Extract the (x, y) coordinate from the center of the cell holding the provided text.  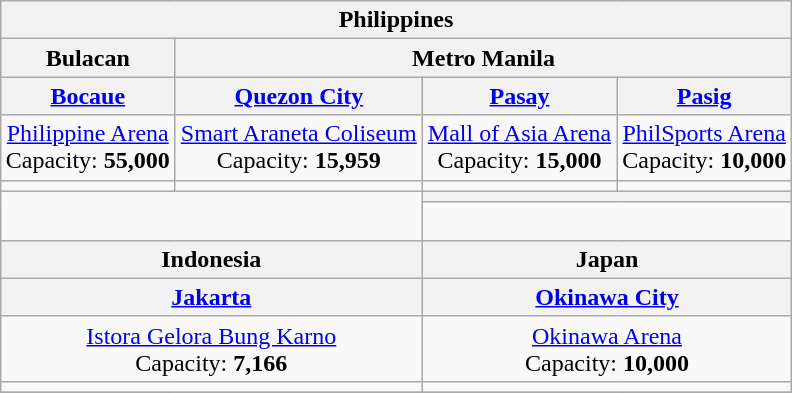
Indonesia (211, 259)
Quezon City (298, 96)
Bocaue (88, 96)
Istora Gelora Bung KarnoCapacity: 7,166 (211, 348)
Jakarta (211, 297)
PhilSports ArenaCapacity: 10,000 (704, 148)
Philippine ArenaCapacity: 55,000 (88, 148)
Japan (606, 259)
Smart Araneta ColiseumCapacity: 15,959 (298, 148)
Bulacan (88, 58)
Philippines (396, 20)
Pasay (519, 96)
Pasig (704, 96)
Mall of Asia ArenaCapacity: 15,000 (519, 148)
Metro Manila (483, 58)
Okinawa ArenaCapacity: 10,000 (606, 348)
Okinawa City (606, 297)
